Return (X, Y) of the center of cell containing provided text 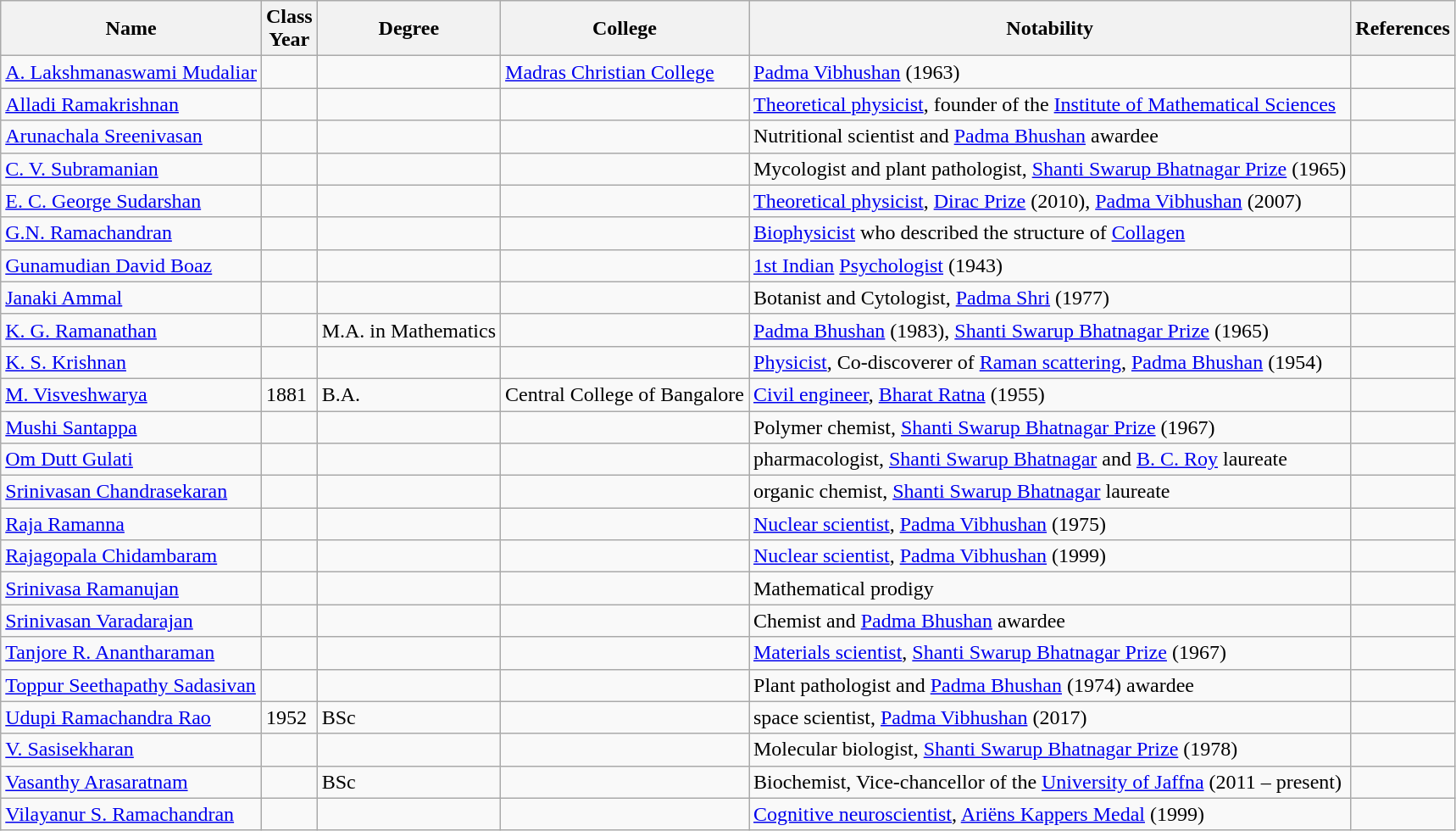
Biophysicist who described the structure of Collagen (1050, 233)
Srinivasan Varadarajan (131, 621)
Arunachala Sreenivasan (131, 137)
Tanjore R. Anantharaman (131, 653)
Cognitive neuroscientist, Ariëns Kappers Medal (1999) (1050, 814)
Padma Bhushan (1983), Shanti Swarup Bhatnagar Prize (1965) (1050, 330)
Udupi Ramachandra Rao (131, 717)
Plant pathologist and Padma Bhushan (1974) awardee (1050, 685)
C. V. Subramanian (131, 169)
Rajagopala Chidambaram (131, 556)
Notability (1050, 29)
Molecular biologist, Shanti Swarup Bhatnagar Prize (1978) (1050, 750)
Chemist and Padma Bhushan awardee (1050, 621)
ClassYear (289, 29)
Name (131, 29)
Biochemist, Vice-chancellor of the University of Jaffna (2011 – present) (1050, 782)
Janaki Ammal (131, 298)
Srinivasa Ramanujan (131, 588)
Mathematical prodigy (1050, 588)
Alladi Ramakrishnan (131, 104)
Vilayanur S. Ramachandran (131, 814)
Botanist and Cytologist, Padma Shri (1977) (1050, 298)
Vasanthy Arasaratnam (131, 782)
Civil engineer, Bharat Ratna (1955) (1050, 394)
space scientist, Padma Vibhushan (2017) (1050, 717)
Madras Christian College (625, 72)
Raja Ramanna (131, 524)
V. Sasisekharan (131, 750)
Srinivasan Chandrasekaran (131, 492)
organic chemist, Shanti Swarup Bhatnagar laureate (1050, 492)
Nutritional scientist and Padma Bhushan awardee (1050, 137)
References (1403, 29)
Theoretical physicist, founder of the Institute of Mathematical Sciences (1050, 104)
Physicist, Co-discoverer of Raman scattering, Padma Bhushan (1954) (1050, 362)
Nuclear scientist, Padma Vibhushan (1975) (1050, 524)
Degree (408, 29)
Materials scientist, Shanti Swarup Bhatnagar Prize (1967) (1050, 653)
M. Visveshwarya (131, 394)
Toppur Seethapathy Sadasivan (131, 685)
G.N. Ramachandran (131, 233)
1st Indian Psychologist (1943) (1050, 265)
1881 (289, 394)
B.A. (408, 394)
Gunamudian David Boaz (131, 265)
1952 (289, 717)
K. S. Krishnan (131, 362)
Polymer chemist, Shanti Swarup Bhatnagar Prize (1967) (1050, 427)
E. C. George Sudarshan (131, 201)
Mushi Santappa (131, 427)
M.A. in Mathematics (408, 330)
Mycologist and plant pathologist, Shanti Swarup Bhatnagar Prize (1965) (1050, 169)
Nuclear scientist, Padma Vibhushan (1999) (1050, 556)
Om Dutt Gulati (131, 460)
K. G. Ramanathan (131, 330)
A. Lakshmanaswami Mudaliar (131, 72)
pharmacologist, Shanti Swarup Bhatnagar and B. C. Roy laureate (1050, 460)
Padma Vibhushan (1963) (1050, 72)
Central College of Bangalore (625, 394)
College (625, 29)
Theoretical physicist, Dirac Prize (2010), Padma Vibhushan (2007) (1050, 201)
